Detect which cell encompasses the target text, then output its [X, Y] center coordinate. 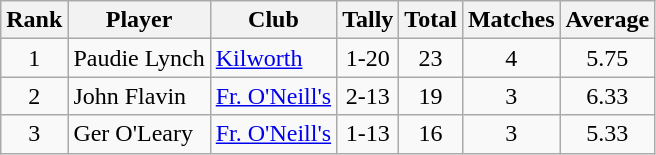
Rank [34, 20]
23 [431, 58]
6.33 [608, 96]
1 [34, 58]
Player [139, 20]
2 [34, 96]
John Flavin [139, 96]
4 [511, 58]
Ger O'Leary [139, 134]
19 [431, 96]
1-20 [368, 58]
Total [431, 20]
Paudie Lynch [139, 58]
16 [431, 134]
5.33 [608, 134]
Matches [511, 20]
Club [273, 20]
Tally [368, 20]
Average [608, 20]
1-13 [368, 134]
5.75 [608, 58]
Kilworth [273, 58]
2-13 [368, 96]
